Provide the (x, y) coordinate of the cell's center where the given text is located.  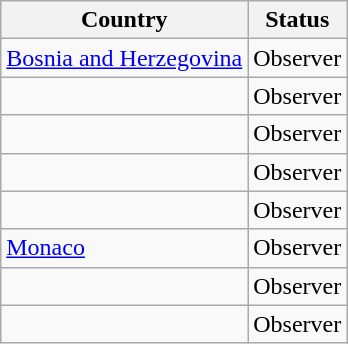
Monaco (124, 248)
Country (124, 20)
Bosnia and Herzegovina (124, 58)
Status (298, 20)
